Determine the (x, y) coordinate at the center of the cell enclosing the given text.  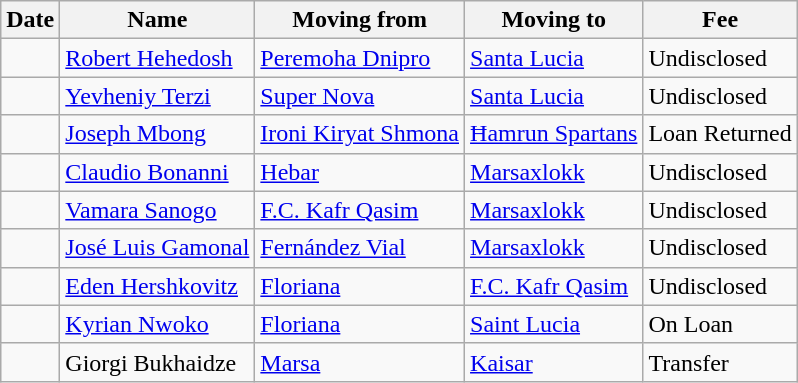
Fernández Vial (360, 248)
Transfer (720, 362)
José Luis Gamonal (158, 248)
Date (30, 20)
Vamara Sanogo (158, 210)
Kaisar (554, 362)
Super Nova (360, 96)
Name (158, 20)
Robert Hehedosh (158, 58)
Saint Lucia (554, 324)
Moving to (554, 20)
On Loan (720, 324)
Marsa (360, 362)
Fee (720, 20)
Hebar (360, 172)
Ironi Kiryat Shmona (360, 134)
Giorgi Bukhaidze (158, 362)
Claudio Bonanni (158, 172)
Joseph Mbong (158, 134)
Yevheniy Terzi (158, 96)
Eden Hershkovitz (158, 286)
Ħamrun Spartans (554, 134)
Loan Returned (720, 134)
Kyrian Nwoko (158, 324)
Peremoha Dnipro (360, 58)
Moving from (360, 20)
